Locate the cell with the specified text and output its [X, Y] center coordinate. 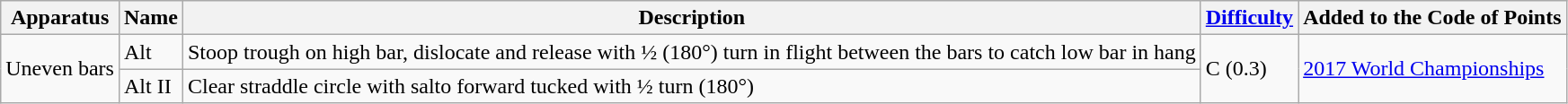
Alt [151, 52]
Name [151, 18]
C (0.3) [1249, 69]
Apparatus [60, 18]
Clear straddle circle with salto forward tucked with ½ turn (180°) [692, 86]
2017 World Championships [1432, 69]
Added to the Code of Points [1432, 18]
Uneven bars [60, 69]
Description [692, 18]
Alt II [151, 86]
Difficulty [1249, 18]
Stoop trough on high bar, dislocate and release with ½ (180°) turn in flight between the bars to catch low bar in hang [692, 52]
